Search for the cell housing the specified text and yield its [x, y] center coordinate. 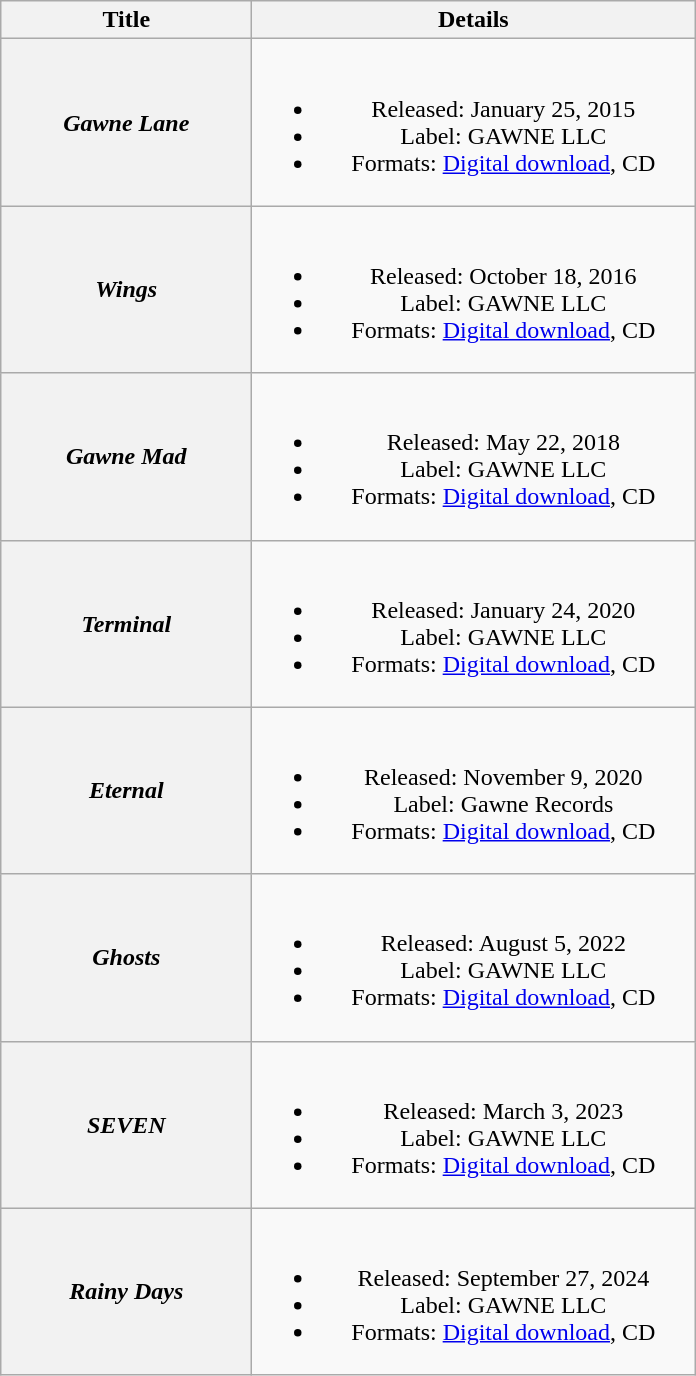
Rainy Days [126, 1292]
Details [474, 20]
Released: January 24, 2020Label: GAWNE LLCFormats: Digital download, CD [474, 624]
Gawne Mad [126, 456]
Wings [126, 290]
Released: March 3, 2023Label: GAWNE LLCFormats: Digital download, CD [474, 1124]
Released: November 9, 2020Label: Gawne RecordsFormats: Digital download, CD [474, 790]
Terminal [126, 624]
Gawne Lane [126, 122]
Released: September 27, 2024Label: GAWNE LLCFormats: Digital download, CD [474, 1292]
Ghosts [126, 958]
Released: October 18, 2016Label: GAWNE LLCFormats: Digital download, CD [474, 290]
Released: January 25, 2015Label: GAWNE LLCFormats: Digital download, CD [474, 122]
Released: May 22, 2018Label: GAWNE LLCFormats: Digital download, CD [474, 456]
Released: August 5, 2022Label: GAWNE LLCFormats: Digital download, CD [474, 958]
SEVEN [126, 1124]
Eternal [126, 790]
Title [126, 20]
